Pinpoint the cell where the given text exists, returning its [x, y] midpoint coordinate. 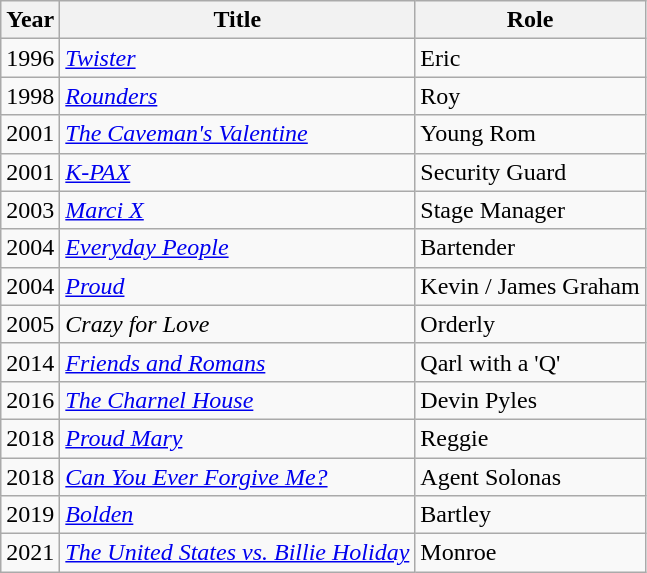
K-PAX [238, 172]
2005 [30, 324]
The Charnel House [238, 400]
Kevin / James Graham [530, 286]
Proud [238, 286]
Young Rom [530, 134]
Roy [530, 96]
Orderly [530, 324]
Title [238, 20]
Crazy for Love [238, 324]
Bartley [530, 515]
The United States vs. Billie Holiday [238, 553]
Marci X [238, 210]
Monroe [530, 553]
1996 [30, 58]
Security Guard [530, 172]
Everyday People [238, 248]
Eric [530, 58]
1998 [30, 96]
Qarl with a 'Q' [530, 362]
Twister [238, 58]
The Caveman's Valentine [238, 134]
Can You Ever Forgive Me? [238, 477]
Bolden [238, 515]
Agent Solonas [530, 477]
2003 [30, 210]
Devin Pyles [530, 400]
2021 [30, 553]
Year [30, 20]
2019 [30, 515]
2016 [30, 400]
Friends and Romans [238, 362]
Bartender [530, 248]
Rounders [238, 96]
Stage Manager [530, 210]
Proud Mary [238, 438]
Reggie [530, 438]
Role [530, 20]
2014 [30, 362]
